Return (x, y) of the center of cell containing provided text 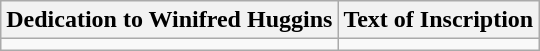
Dedication to Winifred Huggins (170, 20)
Text of Inscription (438, 20)
